Capture the cell that displays the provided text and extract its [X, Y] central coordinate. 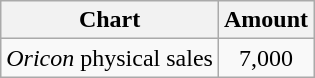
Amount [266, 20]
Chart [110, 20]
Oricon physical sales [110, 58]
7,000 [266, 58]
